Return the (x, y) coordinate for the center point of the cell that contains the specified text.  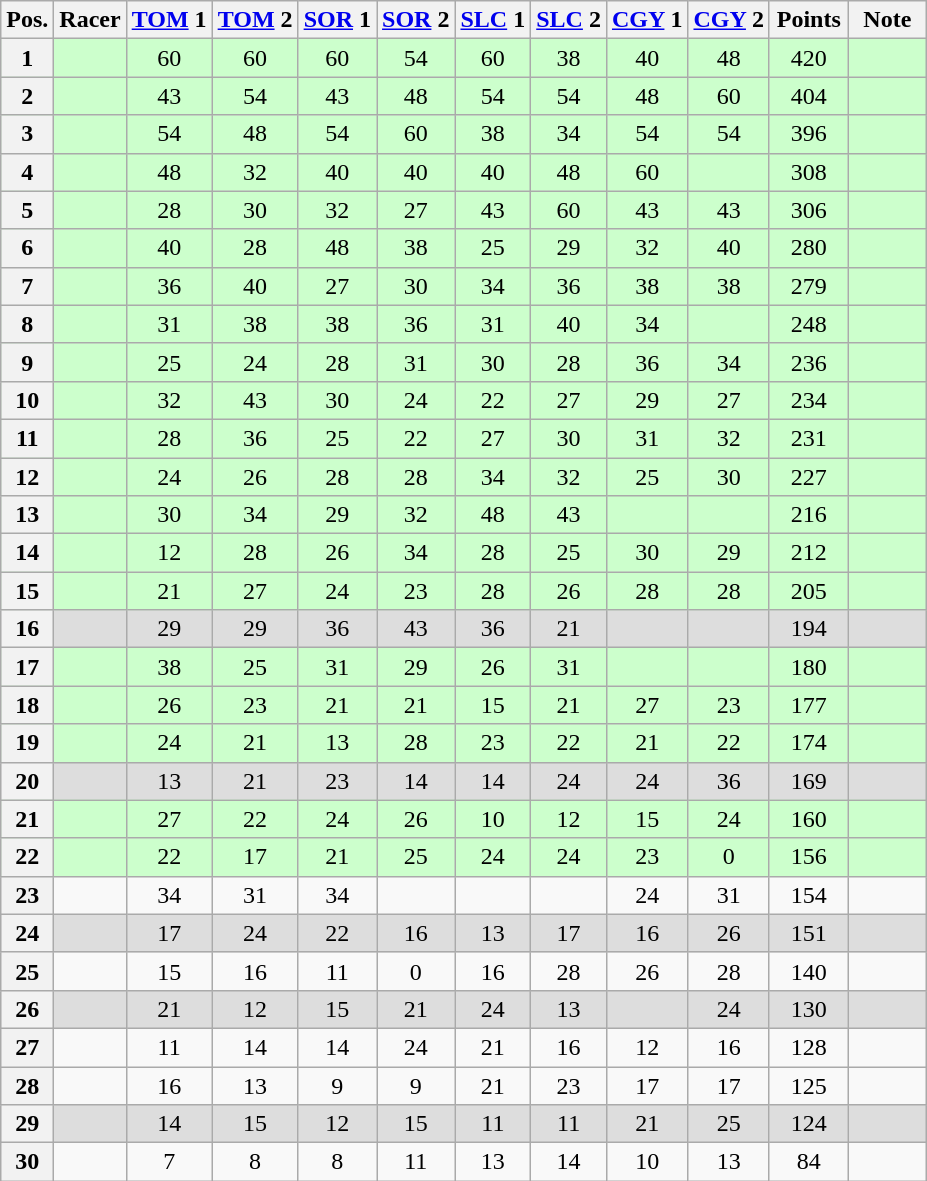
216 (808, 515)
396 (808, 134)
174 (808, 743)
236 (808, 362)
212 (808, 553)
140 (808, 971)
SLC 1 (493, 20)
SOR 2 (416, 20)
280 (808, 248)
279 (808, 286)
Pos. (28, 20)
125 (808, 1085)
404 (808, 96)
231 (808, 438)
169 (808, 781)
130 (808, 1009)
308 (808, 172)
TOM 1 (169, 20)
154 (808, 895)
205 (808, 591)
420 (808, 58)
20 (28, 781)
Points (808, 20)
18 (28, 705)
194 (808, 629)
151 (808, 933)
5 (28, 210)
2 (28, 96)
227 (808, 477)
124 (808, 1124)
128 (808, 1047)
6 (28, 248)
SLC 2 (569, 20)
177 (808, 705)
1 (28, 58)
TOM 2 (255, 20)
306 (808, 210)
160 (808, 819)
180 (808, 667)
248 (808, 324)
4 (28, 172)
Racer (90, 20)
156 (808, 857)
SOR 1 (337, 20)
Note (888, 20)
234 (808, 400)
CGY 2 (729, 20)
CGY 1 (647, 20)
19 (28, 743)
3 (28, 134)
84 (808, 1162)
